Return the (X, Y) coordinate for the center point of the cell that contains the specified text.  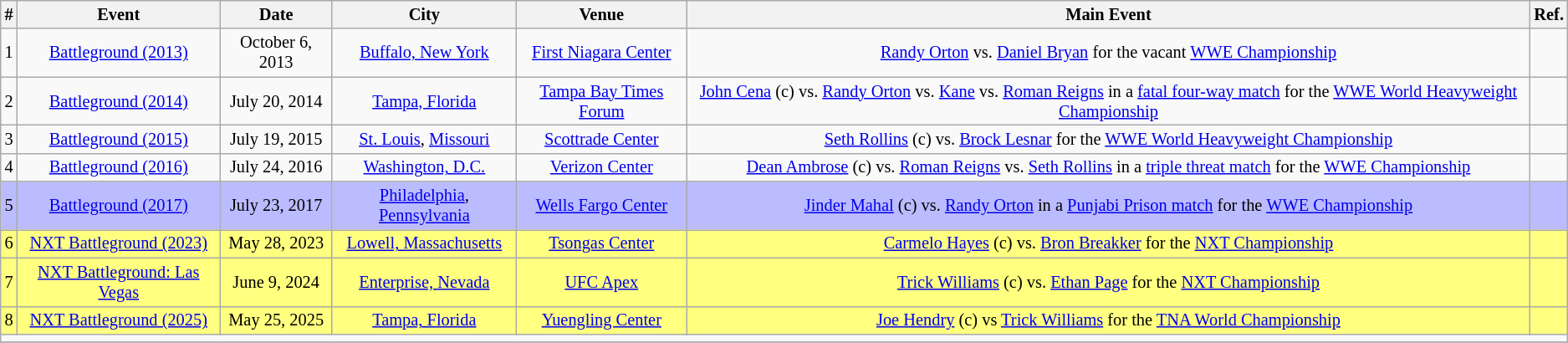
Main Event (1108, 14)
Lowell, Massachusetts (424, 243)
5 (9, 206)
May 25, 2025 (276, 320)
Philadelphia, Pennsylvania (424, 206)
Event (119, 14)
July 23, 2017 (276, 206)
Battleground (2014) (119, 101)
Yuengling Center (601, 320)
City (424, 14)
6 (9, 243)
Ref. (1549, 14)
UFC Apex (601, 282)
Trick Williams (c) vs. Ethan Page for the NXT Championship (1108, 282)
Washington, D.C. (424, 167)
3 (9, 139)
Scottrade Center (601, 139)
Verizon Center (601, 167)
Date (276, 14)
Tampa Bay Times Forum (601, 101)
2 (9, 101)
Enterprise, Nevada (424, 282)
October 6, 2013 (276, 53)
Carmelo Hayes (c) vs. Bron Breakker for the NXT Championship (1108, 243)
Buffalo, New York (424, 53)
1 (9, 53)
Dean Ambrose (c) vs. Roman Reigns vs. Seth Rollins in a triple threat match for the WWE Championship (1108, 167)
Battleground (2016) (119, 167)
First Niagara Center (601, 53)
July 19, 2015 (276, 139)
8 (9, 320)
# (9, 14)
Jinder Mahal (c) vs. Randy Orton in a Punjabi Prison match for the WWE Championship (1108, 206)
May 28, 2023 (276, 243)
7 (9, 282)
July 20, 2014 (276, 101)
John Cena (c) vs. Randy Orton vs. Kane vs. Roman Reigns in a fatal four-way match for the WWE World Heavyweight Championship (1108, 101)
4 (9, 167)
July 24, 2016 (276, 167)
Battleground (2017) (119, 206)
June 9, 2024 (276, 282)
NXT Battleground (2025) (119, 320)
Joe Hendry (c) vs Trick Williams for the TNA World Championship (1108, 320)
NXT Battleground: Las Vegas (119, 282)
Tsongas Center (601, 243)
Seth Rollins (c) vs. Brock Lesnar for the WWE World Heavyweight Championship (1108, 139)
Battleground (2013) (119, 53)
St. Louis, Missouri (424, 139)
NXT Battleground (2023) (119, 243)
Battleground (2015) (119, 139)
Venue (601, 14)
Randy Orton vs. Daniel Bryan for the vacant WWE Championship (1108, 53)
Wells Fargo Center (601, 206)
